Locate the cell with the specified text and output its (X, Y) center coordinate. 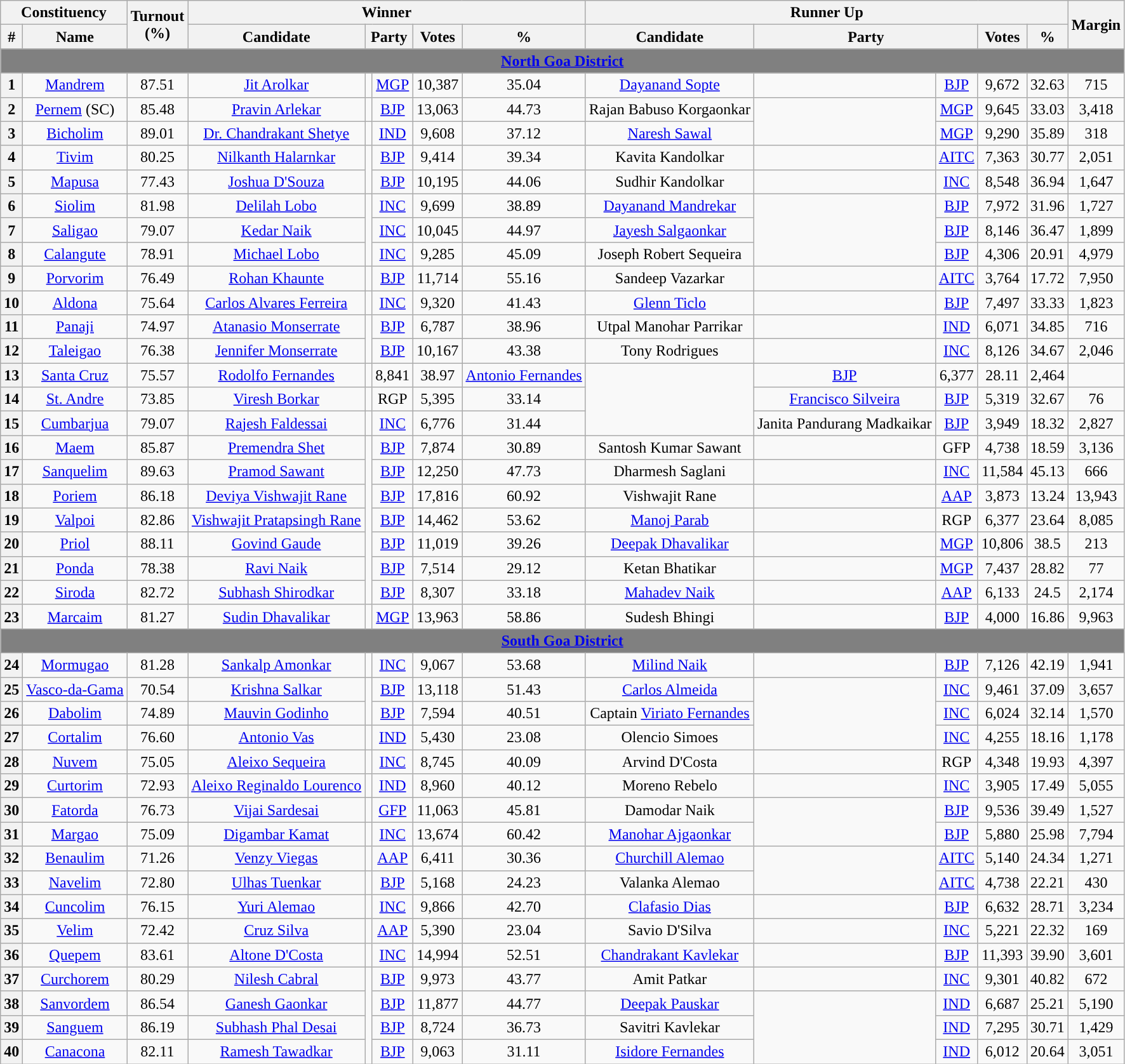
7,437 (1002, 568)
76.60 (157, 738)
22.32 (1048, 931)
Premendra Shet (277, 448)
6,776 (438, 423)
73.85 (157, 399)
13.24 (1048, 496)
1,429 (1096, 1027)
77 (1096, 568)
Pramod Sawant (277, 472)
30.71 (1048, 1027)
38.96 (524, 327)
Vijai Sardesai (277, 810)
32.14 (1048, 714)
1,527 (1096, 810)
Cuncolim (75, 907)
7,514 (438, 568)
36.47 (1048, 230)
8,548 (1002, 182)
3,764 (1002, 278)
40.12 (524, 786)
77.43 (157, 182)
Jennifer Monserrate (277, 351)
75.57 (157, 375)
Winner (387, 13)
Venzy Viegas (277, 858)
Turnout(%) (157, 25)
34.85 (1048, 327)
672 (1096, 979)
Vasco-da-Gama (75, 689)
1,647 (1096, 182)
3,136 (1096, 448)
Cumbarjua (75, 423)
24 (11, 665)
Clafasio Dias (669, 907)
2,174 (1096, 592)
Arvind D'Costa (669, 762)
20.64 (1048, 1051)
5,055 (1096, 786)
2,464 (1048, 375)
Priol (75, 544)
14 (11, 399)
60.92 (524, 496)
47.73 (524, 472)
9,536 (1002, 810)
Kavita Kandolkar (669, 157)
85.87 (157, 448)
32.63 (1048, 85)
14,462 (438, 520)
53.62 (524, 520)
28.11 (1002, 375)
16.86 (1048, 616)
25.98 (1048, 834)
39.34 (524, 157)
28.71 (1048, 907)
80.29 (157, 979)
9,067 (438, 665)
5,430 (438, 738)
Delilah Lobo (277, 206)
10,045 (438, 230)
29 (11, 786)
Viresh Borkar (277, 399)
Ponda (75, 568)
33.18 (524, 592)
31.96 (1048, 206)
666 (1096, 472)
3,234 (1096, 907)
60.42 (524, 834)
Ravi Naik (277, 568)
23.04 (524, 931)
8,745 (438, 762)
715 (1096, 85)
41.43 (524, 303)
24.23 (524, 882)
Deviya Vishwajit Rane (277, 496)
Dharmesh Saglani (669, 472)
9,973 (438, 979)
25 (11, 689)
Subhash Phal Desai (277, 1027)
Pravin Arlekar (277, 109)
Antonio Vas (277, 738)
Chandrakant Kavlekar (669, 955)
Deepak Pauskar (669, 1003)
Francisco Silveira (844, 399)
7,794 (1096, 834)
2,046 (1096, 351)
78.91 (157, 254)
Nilesh Cabral (277, 979)
Amit Patkar (669, 979)
Sudesh Bhingi (669, 616)
5 (11, 182)
9,320 (438, 303)
13,674 (438, 834)
15 (11, 423)
24.34 (1048, 858)
17,816 (438, 496)
5,880 (1002, 834)
North Goa District (562, 61)
7,874 (438, 448)
18.59 (1048, 448)
8,307 (438, 592)
Quepem (75, 955)
# (11, 37)
Vishwajit Pratapsingh Rane (277, 520)
26 (11, 714)
Sanvordem (75, 1003)
11,063 (438, 810)
28.82 (1048, 568)
6,687 (1002, 1003)
38 (11, 1003)
23 (11, 616)
Curchorem (75, 979)
38.5 (1048, 544)
11,714 (438, 278)
Rodolfo Fernandes (277, 375)
40.82 (1048, 979)
Ramesh Tawadkar (277, 1051)
85.48 (157, 109)
55.16 (524, 278)
Antonio Fernandes (524, 375)
Porvorim (75, 278)
33 (11, 882)
30.77 (1048, 157)
9,290 (1002, 133)
1,823 (1096, 303)
3,051 (1096, 1051)
Navelim (75, 882)
36 (11, 955)
3,418 (1096, 109)
9,699 (438, 206)
76.15 (157, 907)
Altone D'Costa (277, 955)
Cruz Silva (277, 931)
Rohan Khaunte (277, 278)
Savitri Kavlekar (669, 1027)
Marcaim (75, 616)
Mandrem (75, 85)
Panaji (75, 327)
9,461 (1002, 689)
Atanasio Monserrate (277, 327)
Valanka Alemao (669, 882)
32 (11, 858)
Jayesh Salgaonkar (669, 230)
Mormugao (75, 665)
43.38 (524, 351)
76.73 (157, 810)
1,899 (1096, 230)
4,348 (1002, 762)
Carlos Almeida (669, 689)
11,584 (1002, 472)
6,411 (438, 858)
Velim (75, 931)
6 (11, 206)
Kedar Naik (277, 230)
33.33 (1048, 303)
Sanguem (75, 1027)
Margao (75, 834)
Sandeep Vazarkar (669, 278)
42.70 (524, 907)
45.81 (524, 810)
Sudhir Kandolkar (669, 182)
Janita Pandurang Madkaikar (844, 423)
25.21 (1048, 1003)
Pernem (SC) (75, 109)
Dabolim (75, 714)
Manoj Parab (669, 520)
10,387 (438, 85)
Aleixo Sequeira (277, 762)
44.97 (524, 230)
Santa Cruz (75, 375)
27 (11, 738)
Isidore Fernandes (669, 1051)
40.09 (524, 762)
13,943 (1096, 496)
37.12 (524, 133)
4,397 (1096, 762)
32.67 (1048, 399)
19 (11, 520)
45.13 (1048, 472)
24.5 (1048, 592)
75.64 (157, 303)
51.43 (524, 689)
17 (11, 472)
Yuri Alemao (277, 907)
31.44 (524, 423)
30.89 (524, 448)
Rajesh Faldessai (277, 423)
8 (11, 254)
12 (11, 351)
8,146 (1002, 230)
89.63 (157, 472)
7,295 (1002, 1027)
6,133 (1002, 592)
3,873 (1002, 496)
1,727 (1096, 206)
76.38 (157, 351)
5,390 (438, 931)
Canacona (75, 1051)
40.51 (524, 714)
35.89 (1048, 133)
Poriem (75, 496)
213 (1096, 544)
6,071 (1002, 327)
Sankalp Amonkar (277, 665)
Naresh Sawal (669, 133)
8,960 (438, 786)
Captain Viriato Fernandes (669, 714)
Curtorim (75, 786)
89.01 (157, 133)
34 (11, 907)
3,949 (1002, 423)
9,301 (1002, 979)
Valpoi (75, 520)
4,306 (1002, 254)
Ganesh Gaonkar (277, 1003)
Saligao (75, 230)
9,963 (1096, 616)
Carlos Alvares Ferreira (277, 303)
Fatorda (75, 810)
Govind Gaude (277, 544)
72.80 (157, 882)
83.61 (157, 955)
Olencio Simoes (669, 738)
70.54 (157, 689)
6,787 (438, 327)
37.09 (1048, 689)
9,608 (438, 133)
9,063 (438, 1051)
169 (1096, 931)
Michael Lobo (277, 254)
74.97 (157, 327)
Krishna Salkar (277, 689)
7,950 (1096, 278)
75.09 (157, 834)
4,255 (1002, 738)
18.16 (1048, 738)
430 (1096, 882)
18 (11, 496)
88.11 (157, 544)
3,657 (1096, 689)
82.11 (157, 1051)
6,632 (1002, 907)
13 (11, 375)
52.51 (524, 955)
10,806 (1002, 544)
9,672 (1002, 85)
3,905 (1002, 786)
35.04 (524, 85)
31.11 (524, 1051)
11,019 (438, 544)
7 (11, 230)
18.32 (1048, 423)
Ulhas Tuenkar (277, 882)
Milind Naik (669, 665)
44.73 (524, 109)
Damodar Naik (669, 810)
81.28 (157, 665)
8,126 (1002, 351)
20 (11, 544)
22.21 (1048, 882)
72.93 (157, 786)
78.38 (157, 568)
8,841 (392, 375)
Subhash Shirodkar (277, 592)
Calangute (75, 254)
Margin (1096, 25)
38.97 (438, 375)
Ketan Bhatikar (669, 568)
4 (11, 157)
44.77 (524, 1003)
39.90 (1048, 955)
21 (11, 568)
7,126 (1002, 665)
86.19 (157, 1027)
Sudin Dhavalikar (277, 616)
33.14 (524, 399)
3 (11, 133)
Dayanand Sopte (669, 85)
2 (11, 109)
Savio D'Silva (669, 931)
Rajan Babuso Korgaonkar (669, 109)
Nuvem (75, 762)
45.09 (524, 254)
Mahadev Naik (669, 592)
St. Andre (75, 399)
Siroda (75, 592)
Dr. Chandrakant Shetye (277, 133)
1,570 (1096, 714)
Constituency (63, 13)
Mapusa (75, 182)
Joshua D'Souza (277, 182)
8,724 (438, 1027)
1,271 (1096, 858)
82.72 (157, 592)
2,827 (1096, 423)
Moreno Rebelo (669, 786)
1 (11, 85)
11 (11, 327)
81.98 (157, 206)
14,994 (438, 955)
80.25 (157, 157)
South Goa District (562, 641)
4,000 (1002, 616)
38.89 (524, 206)
11,393 (1002, 955)
23.64 (1048, 520)
39 (11, 1027)
28 (11, 762)
34.67 (1048, 351)
Santosh Kumar Sawant (669, 448)
10,195 (438, 182)
716 (1096, 327)
9,645 (1002, 109)
19.93 (1048, 762)
30 (11, 810)
75.05 (157, 762)
7,497 (1002, 303)
39.49 (1048, 810)
Glenn Ticlo (669, 303)
13,063 (438, 109)
37 (11, 979)
31 (11, 834)
17.49 (1048, 786)
1,178 (1096, 738)
30.36 (524, 858)
6,012 (1002, 1051)
76 (1096, 399)
Benaulim (75, 858)
5,319 (1002, 399)
7,363 (1002, 157)
Joseph Robert Sequeira (669, 254)
44.06 (524, 182)
318 (1096, 133)
Bicholim (75, 133)
Nilkanth Halarnkar (277, 157)
Sanquelim (75, 472)
74.89 (157, 714)
22 (11, 592)
16 (11, 448)
82.86 (157, 520)
Churchill Alemao (669, 858)
11,877 (438, 1003)
7,594 (438, 714)
71.26 (157, 858)
36.94 (1048, 182)
Aleixo Reginaldo Lourenco (277, 786)
9,414 (438, 157)
20.91 (1048, 254)
Tivim (75, 157)
36.73 (524, 1027)
Cortalim (75, 738)
Digambar Kamat (277, 834)
3,601 (1096, 955)
Maem (75, 448)
5,221 (1002, 931)
81.27 (157, 616)
Deepak Dhavalikar (669, 544)
Manohar Ajgaonkar (669, 834)
9,285 (438, 254)
53.68 (524, 665)
86.54 (157, 1003)
17.72 (1048, 278)
87.51 (157, 85)
9 (11, 278)
42.19 (1048, 665)
13,963 (438, 616)
Vishwajit Rane (669, 496)
12,250 (438, 472)
Siolim (75, 206)
39.26 (524, 544)
4,979 (1096, 254)
7,972 (1002, 206)
10 (11, 303)
33.03 (1048, 109)
Mauvin Godinho (277, 714)
6,024 (1002, 714)
5,190 (1096, 1003)
23.08 (524, 738)
Jit Arolkar (277, 85)
43.77 (524, 979)
29.12 (524, 568)
Taleigao (75, 351)
2,051 (1096, 157)
5,168 (438, 882)
72.42 (157, 931)
Dayanand Mandrekar (669, 206)
76.49 (157, 278)
9,866 (438, 907)
Name (75, 37)
10,167 (438, 351)
40 (11, 1051)
86.18 (157, 496)
Tony Rodrigues (669, 351)
Runner Up (827, 13)
Utpal Manohar Parrikar (669, 327)
35 (11, 931)
1,941 (1096, 665)
Aldona (75, 303)
8,085 (1096, 520)
5,395 (438, 399)
5,140 (1002, 858)
58.86 (524, 616)
13,118 (438, 689)
